Find where the given text appears and provide that cell's center as (X, Y) coordinate. 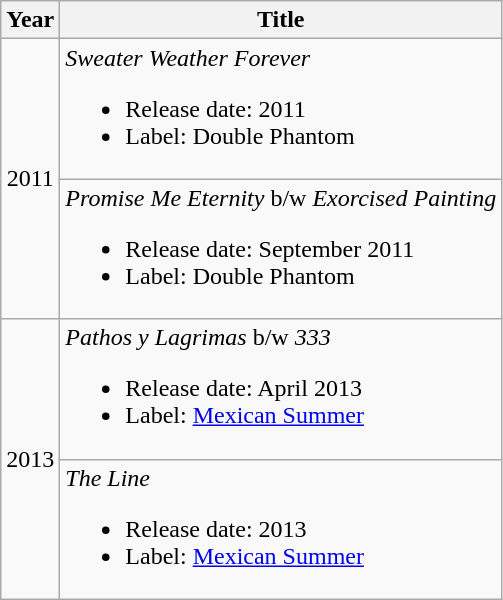
Title (281, 20)
Promise Me Eternity b/w Exorcised PaintingRelease date: September 2011Label: Double Phantom (281, 249)
2013 (30, 459)
The LineRelease date: 2013Label: Mexican Summer (281, 529)
Year (30, 20)
2011 (30, 179)
Sweater Weather ForeverRelease date: 2011Label: Double Phantom (281, 109)
Pathos y Lagrimas b/w 333Release date: April 2013Label: Mexican Summer (281, 389)
